Provide the [x, y] coordinate of the cell's center where the given text is located.  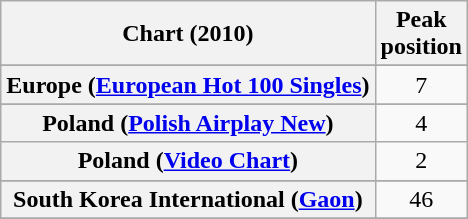
7 [421, 85]
Europe (European Hot 100 Singles) [188, 85]
South Korea International (Gaon) [188, 199]
2 [421, 161]
46 [421, 199]
Poland (Video Chart) [188, 161]
Chart (2010) [188, 34]
Poland (Polish Airplay New) [188, 123]
Peakposition [421, 34]
4 [421, 123]
